For the text-containing cell, return its midpoint in [x, y] coordinate format. 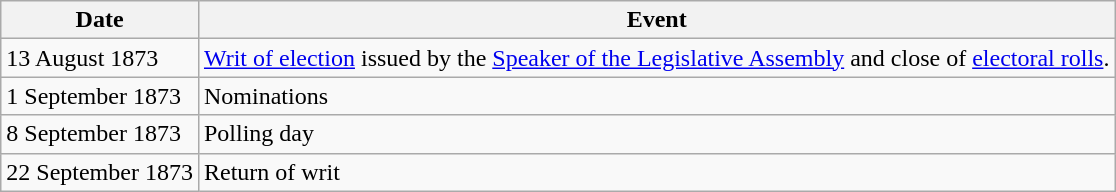
Polling day [656, 134]
1 September 1873 [100, 96]
Return of writ [656, 172]
Event [656, 20]
8 September 1873 [100, 134]
22 September 1873 [100, 172]
Date [100, 20]
Nominations [656, 96]
Writ of election issued by the Speaker of the Legislative Assembly and close of electoral rolls. [656, 58]
13 August 1873 [100, 58]
